Pinpoint the cell where the given text exists, returning its (x, y) midpoint coordinate. 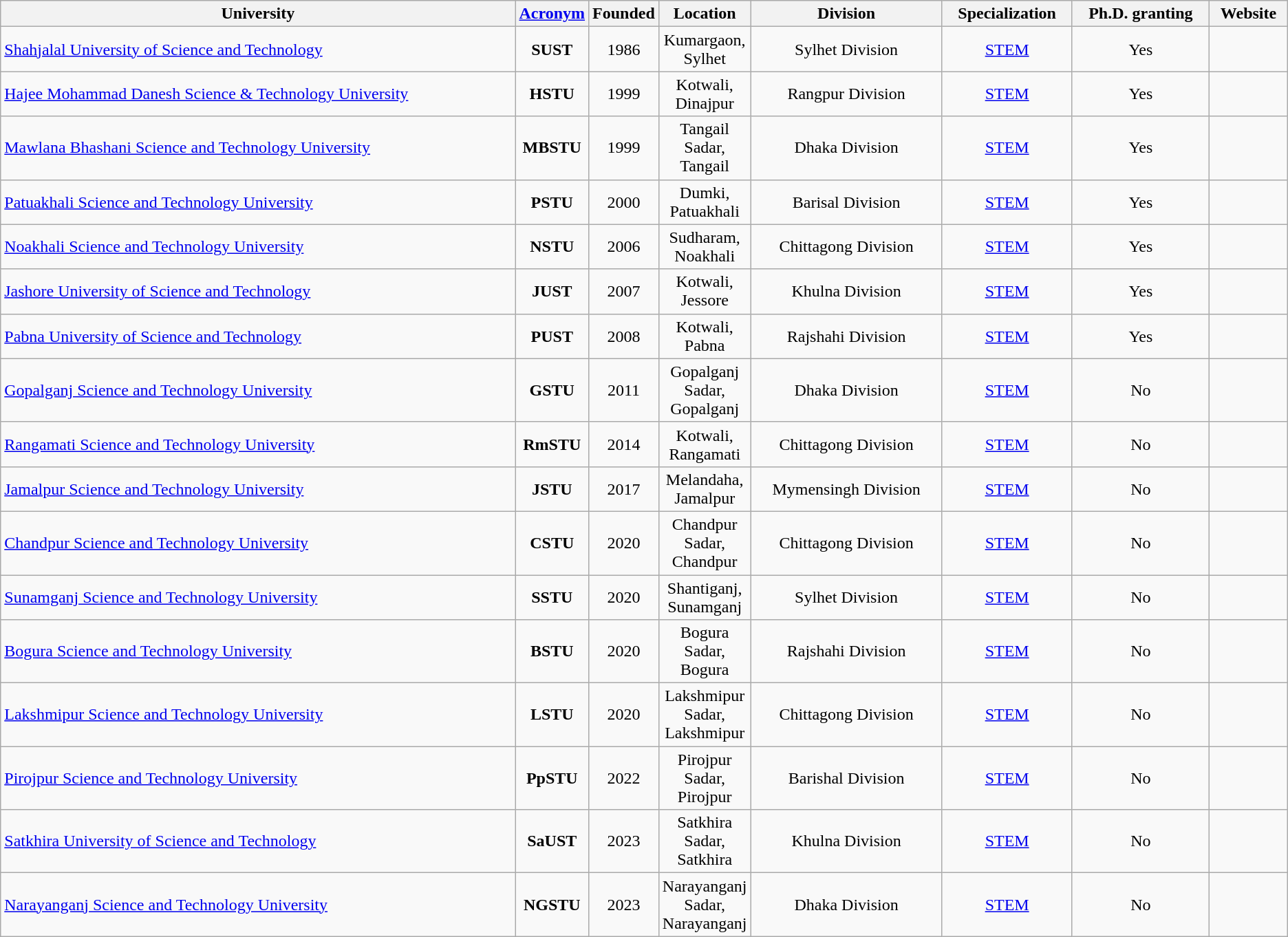
JSTU (552, 488)
MBSTU (552, 148)
2011 (624, 390)
Acronym (552, 14)
JUST (552, 292)
BSTU (552, 651)
Barishal Division (846, 778)
SSTU (552, 597)
2022 (624, 778)
SaUST (552, 841)
Chandpur Science and Technology University (258, 543)
Shantiganj, Sunamganj (705, 597)
Gopalganj Sadar, Gopalganj (705, 390)
Rangpur Division (846, 94)
Kotwali, Pabna (705, 336)
Patuakhali Science and Technology University (258, 202)
PpSTU (552, 778)
Dumki, Patuakhali (705, 202)
2008 (624, 336)
Kumargaon, Sylhet (705, 50)
Melandaha, Jamalpur (705, 488)
Narayanganj Sadar, Narayanganj (705, 905)
Kotwali, Dinajpur (705, 94)
Sunamganj Science and Technology University (258, 597)
NSTU (552, 246)
PSTU (552, 202)
Pabna University of Science and Technology (258, 336)
Bogura Science and Technology University (258, 651)
GSTU (552, 390)
SUST (552, 50)
LSTU (552, 715)
2014 (624, 444)
Location (705, 14)
Noakhali Science and Technology University (258, 246)
Lakshmipur Sadar, Lakshmipur (705, 715)
Tangail Sadar, Tangail (705, 148)
Satkhira University of Science and Technology (258, 841)
Kotwali, Rangamati (705, 444)
PUST (552, 336)
Barisal Division (846, 202)
CSTU (552, 543)
Specialization (1007, 14)
Website (1249, 14)
Pirojpur Sadar, Pirojpur (705, 778)
Chandpur Sadar, Chandpur (705, 543)
Sudharam, Noakhali (705, 246)
Kotwali, Jessore (705, 292)
2007 (624, 292)
Lakshmipur Science and Technology University (258, 715)
1986 (624, 50)
Narayanganj Science and Technology University (258, 905)
Mawlana Bhashani Science and Technology University (258, 148)
Satkhira Sadar, Satkhira (705, 841)
Division (846, 14)
University (258, 14)
Shahjalal University of Science and Technology (258, 50)
2000 (624, 202)
Ph.D. granting (1141, 14)
Pirojpur Science and Technology University (258, 778)
Bogura Sadar, Bogura (705, 651)
Mymensingh Division (846, 488)
Hajee Mohammad Danesh Science & Technology University (258, 94)
NGSTU (552, 905)
HSTU (552, 94)
Gopalganj Science and Technology University (258, 390)
2006 (624, 246)
Jamalpur Science and Technology University (258, 488)
Founded (624, 14)
2017 (624, 488)
Jashore University of Science and Technology (258, 292)
RmSTU (552, 444)
Rangamati Science and Technology University (258, 444)
